Capture the cell that displays the provided text and extract its (x, y) central coordinate. 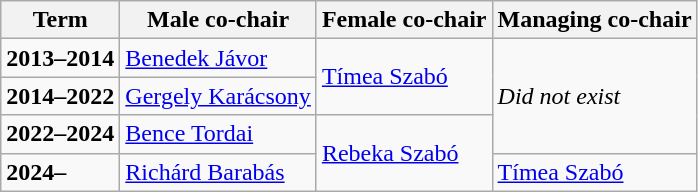
2024– (60, 172)
Managing co-chair (594, 20)
Term (60, 20)
Female co-chair (404, 20)
Did not exist (594, 96)
Rebeka Szabó (404, 153)
2022–2024 (60, 134)
Benedek Jávor (218, 58)
Gergely Karácsony (218, 96)
Richárd Barabás (218, 172)
2013–2014 (60, 58)
Male co-chair (218, 20)
Bence Tordai (218, 134)
2014–2022 (60, 96)
